Capture the cell that displays the provided text and extract its [x, y] central coordinate. 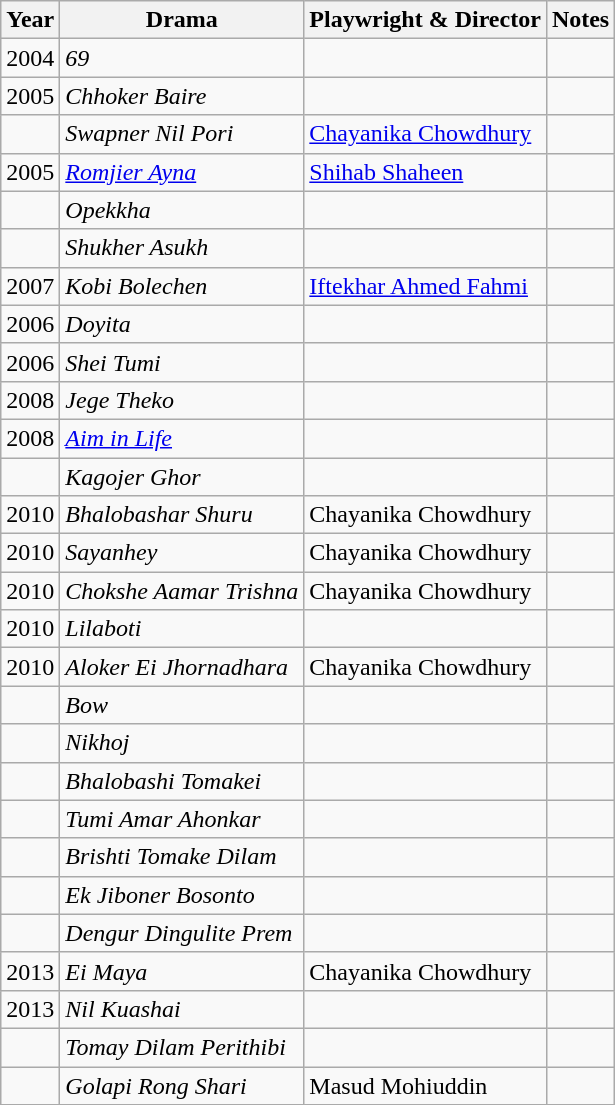
Nikhoj [182, 743]
Sayanhey [182, 553]
Bhalobashar Shuru [182, 515]
Year [30, 20]
Bhalobashi Tomakei [182, 781]
Golapi Rong Shari [182, 1085]
Lilaboti [182, 629]
Doyita [182, 324]
69 [182, 58]
Kagojer Ghor [182, 477]
Brishti Tomake Dilam [182, 857]
2007 [30, 286]
Iftekhar Ahmed Fahmi [426, 286]
Tomay Dilam Perithibi [182, 1047]
Drama [182, 20]
Aim in Life [182, 438]
Notes [580, 20]
Dengur Dingulite Prem [182, 933]
Swapner Nil Pori [182, 134]
2004 [30, 58]
Bow [182, 705]
Ei Maya [182, 971]
Opekkha [182, 210]
Jege Theko [182, 400]
Chhoker Baire [182, 96]
Playwright & Director [426, 20]
Tumi Amar Ahonkar [182, 819]
Masud Mohiuddin [426, 1085]
Romjier Ayna [182, 172]
Chokshe Aamar Trishna [182, 591]
Shihab Shaheen [426, 172]
Shei Tumi [182, 362]
Nil Kuashai [182, 1009]
Ek Jiboner Bosonto [182, 895]
Aloker Ei Jhornadhara [182, 667]
Kobi Bolechen [182, 286]
Shukher Asukh [182, 248]
